From the cell containing the given text, extract its center point as (X, Y) coordinate. 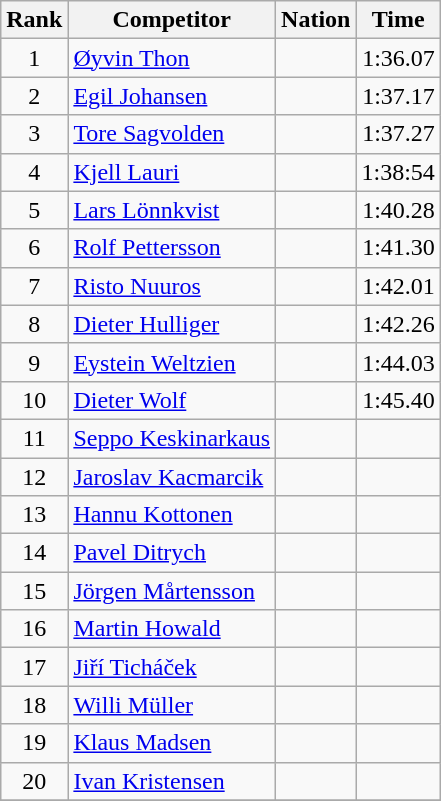
5 (34, 210)
3 (34, 134)
2 (34, 96)
Lars Lönnkvist (172, 210)
Egil Johansen (172, 96)
Jiří Ticháček (172, 667)
1:36.07 (398, 58)
Risto Nuuros (172, 286)
Hannu Kottonen (172, 515)
Kjell Lauri (172, 172)
Rank (34, 20)
Klaus Madsen (172, 743)
1:45.40 (398, 400)
6 (34, 248)
19 (34, 743)
7 (34, 286)
Martin Howald (172, 629)
Jaroslav Kacmarcik (172, 477)
Ivan Kristensen (172, 781)
1 (34, 58)
12 (34, 477)
Rolf Pettersson (172, 248)
15 (34, 591)
4 (34, 172)
1:42.01 (398, 286)
Pavel Ditrych (172, 553)
Jörgen Mårtensson (172, 591)
Dieter Hulliger (172, 324)
Tore Sagvolden (172, 134)
10 (34, 400)
1:37.27 (398, 134)
16 (34, 629)
Nation (316, 20)
1:40.28 (398, 210)
1:44.03 (398, 362)
Willi Müller (172, 705)
Eystein Weltzien (172, 362)
1:41.30 (398, 248)
Time (398, 20)
20 (34, 781)
1:37.17 (398, 96)
9 (34, 362)
Dieter Wolf (172, 400)
Seppo Keskinarkaus (172, 438)
Øyvin Thon (172, 58)
8 (34, 324)
13 (34, 515)
18 (34, 705)
17 (34, 667)
11 (34, 438)
14 (34, 553)
1:38:54 (398, 172)
1:42.26 (398, 324)
Competitor (172, 20)
